Scan for the cell matching the given text and deliver its (x, y) coordinate at center. 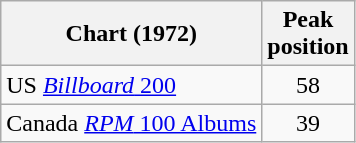
Chart (1972) (132, 34)
US Billboard 200 (132, 85)
Canada RPM 100 Albums (132, 123)
58 (308, 85)
Peakposition (308, 34)
39 (308, 123)
